Return the [X, Y] coordinate for the center point of the cell that contains the specified text.  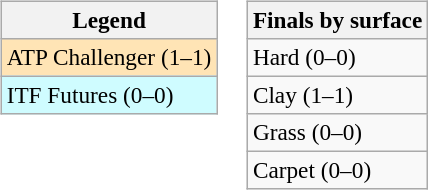
ATP Challenger (1–1) [108, 57]
Finals by surface [337, 20]
Grass (0–0) [337, 133]
Carpet (0–0) [337, 171]
Hard (0–0) [337, 57]
ITF Futures (0–0) [108, 95]
Legend [108, 20]
Clay (1–1) [337, 95]
